Find where the given text appears and provide that cell's center as [X, Y] coordinate. 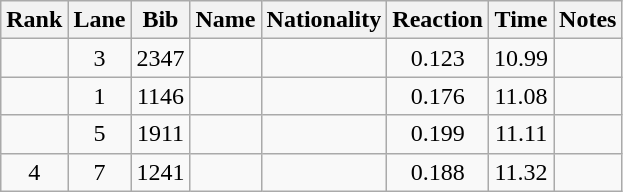
1241 [160, 172]
Reaction [438, 20]
4 [34, 172]
0.199 [438, 134]
5 [100, 134]
0.176 [438, 96]
1911 [160, 134]
Rank [34, 20]
Name [226, 20]
1 [100, 96]
2347 [160, 58]
0.188 [438, 172]
Bib [160, 20]
3 [100, 58]
10.99 [520, 58]
Time [520, 20]
Lane [100, 20]
1146 [160, 96]
7 [100, 172]
11.11 [520, 134]
Notes [588, 20]
0.123 [438, 58]
11.08 [520, 96]
Nationality [324, 20]
11.32 [520, 172]
